From the cell containing the given text, extract its center point as [x, y] coordinate. 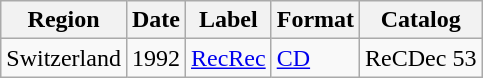
Format [315, 20]
RecRec [229, 58]
Label [229, 20]
1992 [156, 58]
Region [64, 20]
Switzerland [64, 58]
Date [156, 20]
CD [315, 58]
ReCDec 53 [421, 58]
Catalog [421, 20]
